Detect which cell encompasses the target text, then output its (x, y) center coordinate. 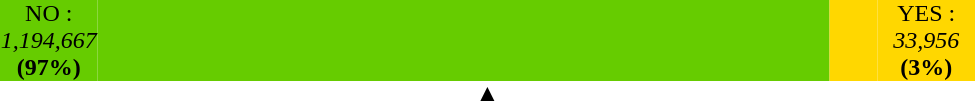
NO : 1,194,667 (97%) (49, 40)
